Determine the (X, Y) coordinate at the center of the cell enclosing the given text.  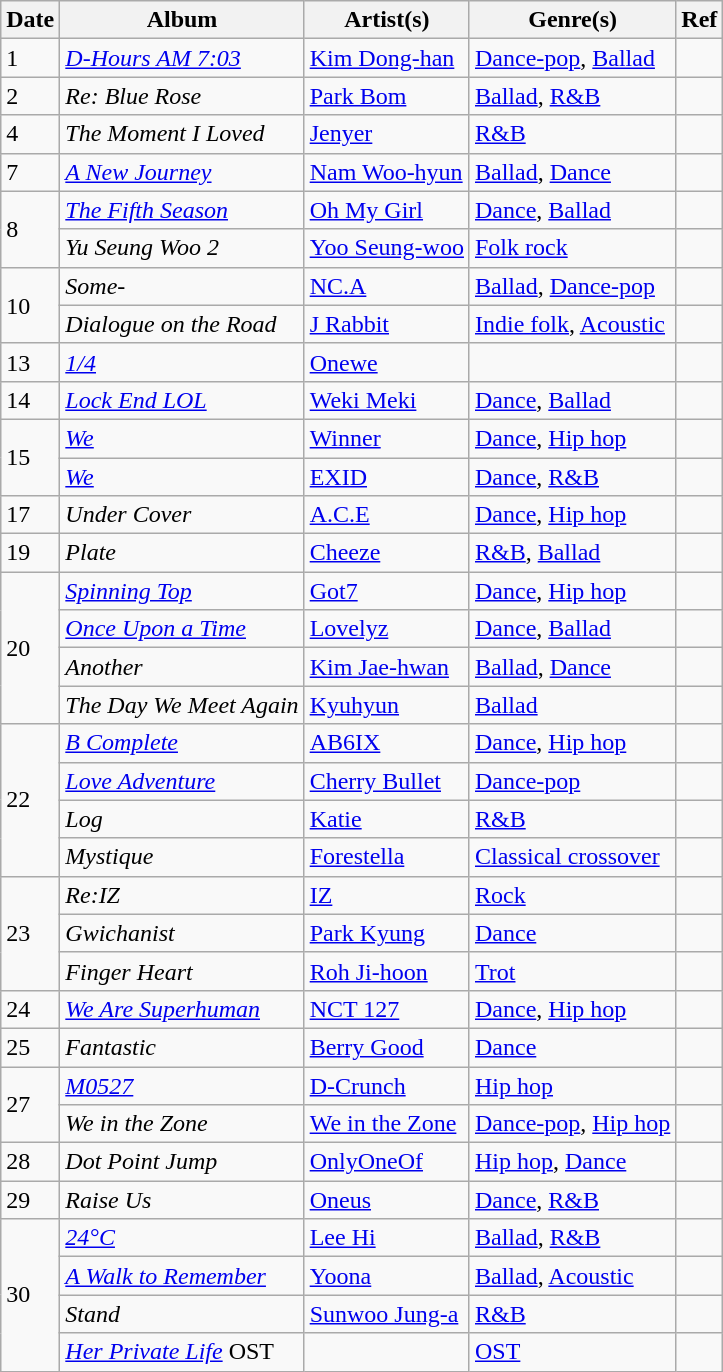
Cheeze (386, 553)
Lock End LOL (182, 400)
Hip hop, Dance (572, 1162)
Yu Seung Woo 2 (182, 248)
Folk rock (572, 248)
2 (30, 96)
Mystique (182, 857)
Katie (386, 819)
Once Upon a Time (182, 629)
A.C.E (386, 515)
Another (182, 667)
A Walk to Remember (182, 1276)
19 (30, 553)
Weki Meki (386, 400)
Lovelyz (386, 629)
D-Hours AM 7:03 (182, 58)
NCT 127 (386, 1009)
A New Journey (182, 172)
28 (30, 1162)
Hip hop (572, 1085)
J Rabbit (386, 324)
Forestella (386, 857)
The Moment I Loved (182, 134)
23 (30, 933)
NC.A (386, 286)
Stand (182, 1314)
Artist(s) (386, 20)
Re: Blue Rose (182, 96)
8 (30, 229)
20 (30, 648)
OST (572, 1352)
Yoona (386, 1276)
Kim Jae-hwan (386, 667)
Her Private Life OST (182, 1352)
D-Crunch (386, 1085)
4 (30, 134)
Fantastic (182, 1047)
Nam Woo-hyun (386, 172)
Love Adventure (182, 781)
25 (30, 1047)
Indie folk, Acoustic (572, 324)
Cherry Bullet (386, 781)
The Day We Meet Again (182, 705)
Got7 (386, 591)
Ref (700, 20)
Oh My Girl (386, 210)
Kim Dong-han (386, 58)
Dance-pop (572, 781)
Kyuhyun (386, 705)
27 (30, 1104)
Ballad, Acoustic (572, 1276)
10 (30, 305)
Sunwoo Jung-a (386, 1314)
Roh Ji-hoon (386, 971)
17 (30, 515)
14 (30, 400)
Spinning Top (182, 591)
15 (30, 457)
Park Kyung (386, 933)
Re:IZ (182, 895)
Oneus (386, 1200)
24 (30, 1009)
22 (30, 800)
7 (30, 172)
Plate (182, 553)
Some- (182, 286)
Finger Heart (182, 971)
Park Bom (386, 96)
AB6IX (386, 743)
29 (30, 1200)
Dance-pop, Hip hop (572, 1124)
B Complete (182, 743)
13 (30, 362)
We Are Superhuman (182, 1009)
Dot Point Jump (182, 1162)
Dance-pop, Ballad (572, 58)
Ballad (572, 705)
Rock (572, 895)
Ballad, Dance-pop (572, 286)
Under Cover (182, 515)
Date (30, 20)
Raise Us (182, 1200)
Gwichanist (182, 933)
EXID (386, 477)
Genre(s) (572, 20)
Log (182, 819)
24°C (182, 1238)
R&B, Ballad (572, 553)
Winner (386, 438)
The Fifth Season (182, 210)
1/4 (182, 362)
OnlyOneOf (386, 1162)
Berry Good (386, 1047)
Lee Hi (386, 1238)
Jenyer (386, 134)
30 (30, 1295)
Onewe (386, 362)
IZ (386, 895)
Yoo Seung-woo (386, 248)
Classical crossover (572, 857)
M0527 (182, 1085)
Trot (572, 971)
1 (30, 58)
Dialogue on the Road (182, 324)
Album (182, 20)
